Provide the [X, Y] coordinate of the cell's center where the given text is located.  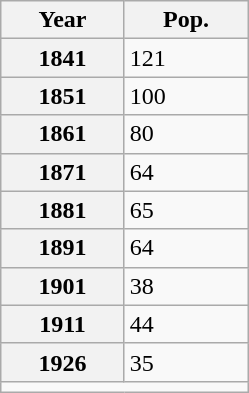
100 [186, 96]
121 [186, 58]
38 [186, 286]
1926 [63, 362]
1891 [63, 248]
35 [186, 362]
1901 [63, 286]
65 [186, 210]
80 [186, 134]
Year [63, 20]
44 [186, 324]
1841 [63, 58]
1851 [63, 96]
1871 [63, 172]
Pop. [186, 20]
1881 [63, 210]
1861 [63, 134]
1911 [63, 324]
